Capture the cell that displays the provided text and extract its (x, y) central coordinate. 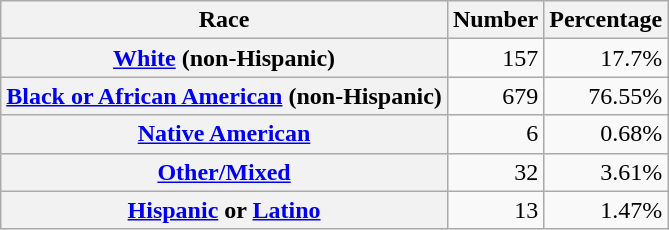
Black or African American (non-Hispanic) (224, 96)
157 (495, 58)
6 (495, 134)
0.68% (606, 134)
32 (495, 172)
Other/Mixed (224, 172)
White (non-Hispanic) (224, 58)
1.47% (606, 210)
Number (495, 20)
Hispanic or Latino (224, 210)
17.7% (606, 58)
13 (495, 210)
Percentage (606, 20)
3.61% (606, 172)
Native American (224, 134)
76.55% (606, 96)
Race (224, 20)
679 (495, 96)
